Extract the (x, y) coordinate from the center of the cell holding the provided text.  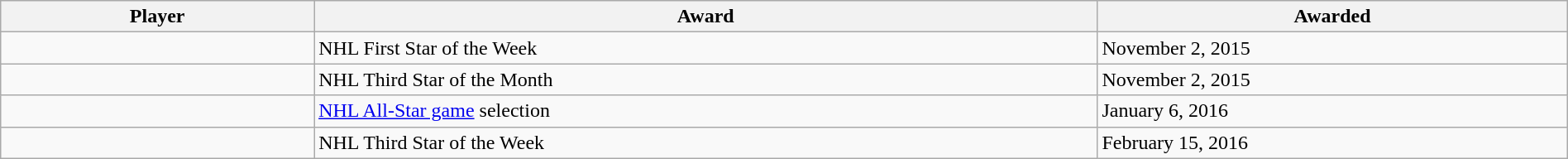
NHL First Star of the Week (706, 48)
NHL All-Star game selection (706, 111)
NHL Third Star of the Week (706, 142)
Award (706, 17)
NHL Third Star of the Month (706, 79)
January 6, 2016 (1332, 111)
Player (157, 17)
February 15, 2016 (1332, 142)
Awarded (1332, 17)
